Identify which cell holds the provided text, then report its (X, Y) central coordinate. 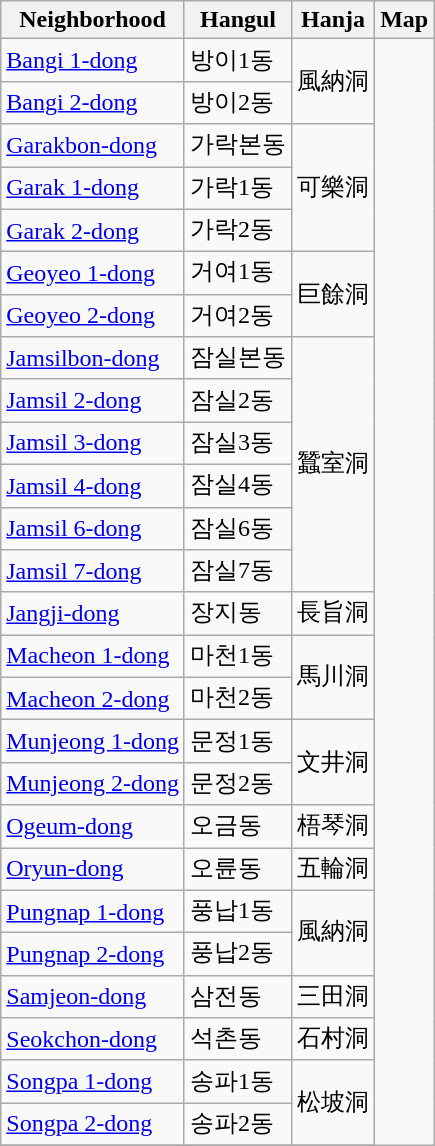
Bangi 2-dong (93, 102)
梧琴洞 (334, 826)
Samjeon-dong (93, 996)
Hanja (334, 20)
잠실본동 (238, 358)
삼전동 (238, 996)
가락본동 (238, 146)
송파2동 (238, 1124)
Neighborhood (93, 20)
Jamsil 3-dong (93, 444)
Geoyeo 1-dong (93, 274)
잠실2동 (238, 400)
Geoyeo 2-dong (93, 316)
가락1동 (238, 188)
Munjeong 2-dong (93, 784)
풍납1동 (238, 912)
蠶室洞 (334, 464)
可樂洞 (334, 188)
Ogeum-dong (93, 826)
잠실4동 (238, 486)
Garak 1-dong (93, 188)
거여1동 (238, 274)
방이1동 (238, 60)
長旨洞 (334, 614)
잠실3동 (238, 444)
Songpa 1-dong (93, 1082)
Garak 2-dong (93, 230)
文井洞 (334, 762)
Jamsil 4-dong (93, 486)
Jamsil 2-dong (93, 400)
장지동 (238, 614)
Macheon 2-dong (93, 698)
Jamsilbon-dong (93, 358)
가락2동 (238, 230)
문정1동 (238, 742)
마천1동 (238, 656)
三田洞 (334, 996)
Jamsil 7-dong (93, 572)
Pungnap 1-dong (93, 912)
방이2동 (238, 102)
풍납2동 (238, 954)
Garakbon-dong (93, 146)
石村洞 (334, 1040)
Munjeong 1-dong (93, 742)
송파1동 (238, 1082)
Oryun-dong (93, 870)
Pungnap 2-dong (93, 954)
오금동 (238, 826)
마천2동 (238, 698)
거여2동 (238, 316)
잠실6동 (238, 528)
Map (404, 20)
Seokchon-dong (93, 1040)
Songpa 2-dong (93, 1124)
五輪洞 (334, 870)
석촌동 (238, 1040)
巨餘洞 (334, 294)
Hangul (238, 20)
Bangi 1-dong (93, 60)
Jamsil 6-dong (93, 528)
Jangji-dong (93, 614)
문정2동 (238, 784)
Macheon 1-dong (93, 656)
오륜동 (238, 870)
잠실7동 (238, 572)
馬川洞 (334, 678)
松坡洞 (334, 1102)
